Find where the given text appears and provide that cell's center as [X, Y] coordinate. 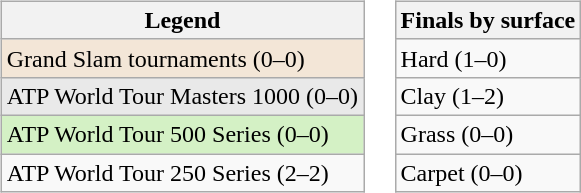
Legend [182, 20]
Clay (1–2) [488, 96]
ATP World Tour 250 Series (2–2) [182, 173]
Carpet (0–0) [488, 173]
ATP World Tour 500 Series (0–0) [182, 134]
Finals by surface [488, 20]
Grand Slam tournaments (0–0) [182, 58]
Hard (1–0) [488, 58]
ATP World Tour Masters 1000 (0–0) [182, 96]
Grass (0–0) [488, 134]
